Detect which cell encompasses the target text, then output its (X, Y) center coordinate. 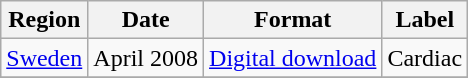
Digital download (293, 58)
Date (146, 20)
Format (293, 20)
Sweden (44, 58)
Cardiac (425, 58)
Label (425, 20)
April 2008 (146, 58)
Region (44, 20)
